Identify which cell holds the provided text, then report its (x, y) central coordinate. 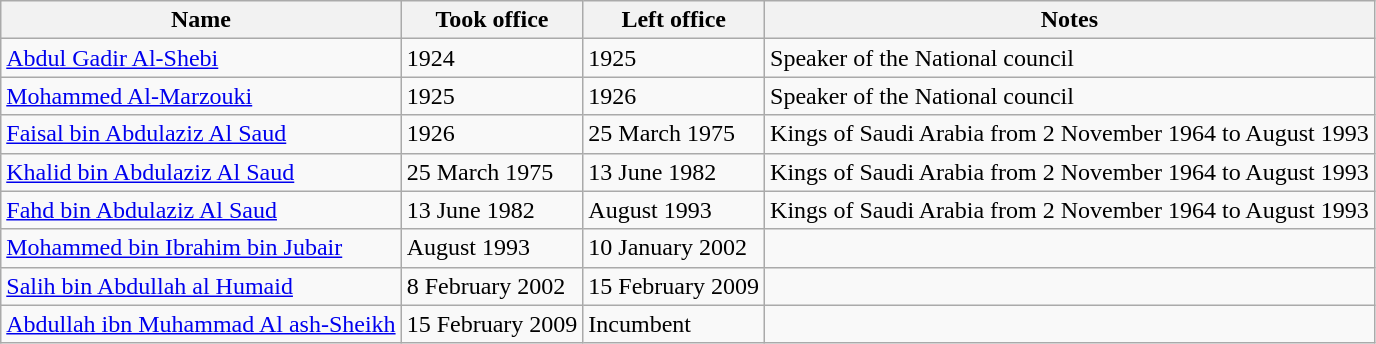
Fahd bin Abdulaziz Al Saud (201, 210)
Faisal bin Abdulaziz Al Saud (201, 134)
Salih bin Abdullah al Humaid (201, 286)
Notes (1070, 20)
Took office (492, 20)
Khalid bin Abdulaziz Al Saud (201, 172)
Name (201, 20)
Abdullah ibn Muhammad Al ash-Sheikh (201, 324)
Abdul Gadir Al-Shebi (201, 58)
Left office (674, 20)
8 February 2002 (492, 286)
10 January 2002 (674, 248)
Incumbent (674, 324)
Mohammed Al-Marzouki (201, 96)
Mohammed bin Ibrahim bin Jubair (201, 248)
1924 (492, 58)
